Output the (X, Y) coordinate of the center of the cell containing the given text.  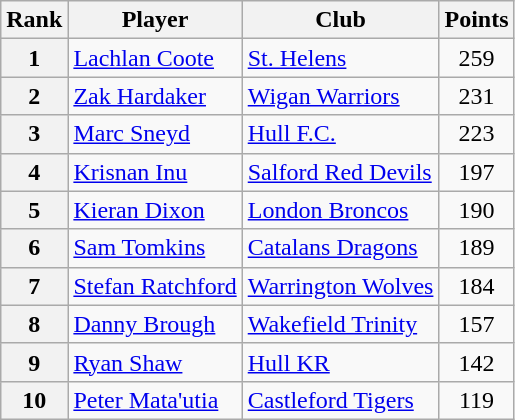
London Broncos (340, 210)
Zak Hardaker (155, 96)
4 (34, 172)
Lachlan Coote (155, 58)
6 (34, 248)
223 (476, 134)
Hull F.C. (340, 134)
Salford Red Devils (340, 172)
Warrington Wolves (340, 286)
119 (476, 400)
190 (476, 210)
Stefan Ratchford (155, 286)
5 (34, 210)
Hull KR (340, 362)
197 (476, 172)
1 (34, 58)
7 (34, 286)
259 (476, 58)
Ryan Shaw (155, 362)
Wigan Warriors (340, 96)
Danny Brough (155, 324)
2 (34, 96)
157 (476, 324)
9 (34, 362)
Club (340, 20)
Sam Tomkins (155, 248)
189 (476, 248)
142 (476, 362)
3 (34, 134)
Points (476, 20)
Catalans Dragons (340, 248)
Peter Mata'utia (155, 400)
231 (476, 96)
St. Helens (340, 58)
184 (476, 286)
Player (155, 20)
10 (34, 400)
Krisnan Inu (155, 172)
Marc Sneyd (155, 134)
Kieran Dixon (155, 210)
Rank (34, 20)
Castleford Tigers (340, 400)
Wakefield Trinity (340, 324)
8 (34, 324)
